From the cell containing the given text, extract its center point as [X, Y] coordinate. 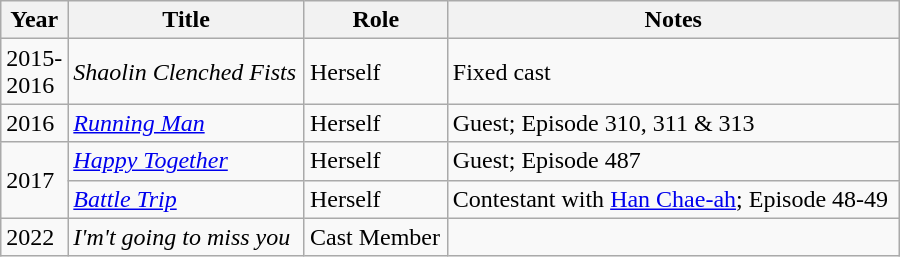
2016 [34, 123]
Guest; Episode 487 [673, 161]
Contestant with Han Chae-ah; Episode 48-49 [673, 199]
Role [376, 20]
2022 [34, 237]
Year [34, 20]
Battle Trip [186, 199]
Notes [673, 20]
Guest; Episode 310, 311 & 313 [673, 123]
Title [186, 20]
I'm't going to miss you [186, 237]
Cast Member [376, 237]
Fixed cast [673, 72]
Happy Together [186, 161]
2015-2016 [34, 72]
Running Man [186, 123]
Shaolin Clenched Fists [186, 72]
2017 [34, 180]
